Pinpoint the cell where the given text exists, returning its [X, Y] midpoint coordinate. 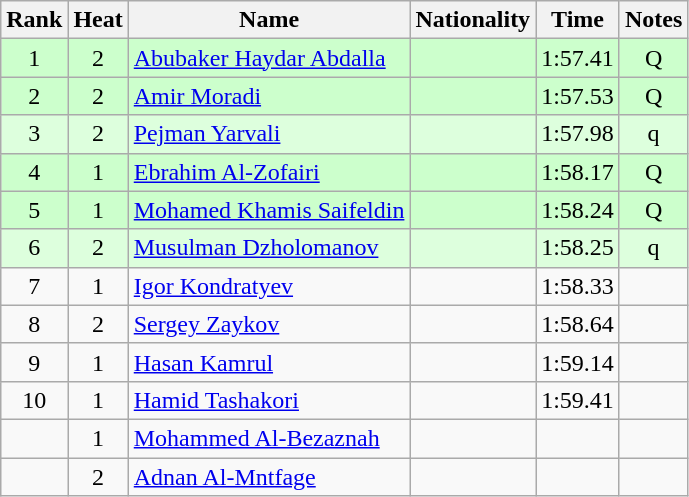
8 [34, 324]
1:58.33 [578, 286]
Heat [98, 20]
Pejman Yarvali [269, 134]
Amir Moradi [269, 96]
10 [34, 400]
6 [34, 248]
Notes [653, 20]
9 [34, 362]
Name [269, 20]
1:57.41 [578, 58]
Musulman Dzholomanov [269, 248]
Ebrahim Al-Zofairi [269, 172]
5 [34, 210]
Rank [34, 20]
Hamid Tashakori [269, 400]
1:57.98 [578, 134]
Abubaker Haydar Abdalla [269, 58]
Hasan Kamrul [269, 362]
Time [578, 20]
Igor Kondratyev [269, 286]
4 [34, 172]
1:58.24 [578, 210]
1:58.64 [578, 324]
Mohammed Al-Bezaznah [269, 438]
1:58.25 [578, 248]
1:57.53 [578, 96]
1:58.17 [578, 172]
Mohamed Khamis Saifeldin [269, 210]
Adnan Al-Mntfage [269, 477]
7 [34, 286]
1:59.41 [578, 400]
Sergey Zaykov [269, 324]
3 [34, 134]
1:59.14 [578, 362]
Nationality [473, 20]
